Find where the given text appears and provide that cell's center as [x, y] coordinate. 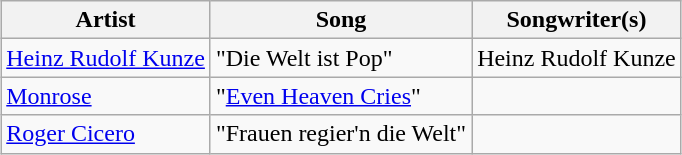
Song [340, 20]
Roger Cicero [106, 134]
"Even Heaven Cries" [340, 96]
Artist [106, 20]
Songwriter(s) [577, 20]
Monrose [106, 96]
"Frauen regier'n die Welt" [340, 134]
"Die Welt ist Pop" [340, 58]
